Search for the cell housing the specified text and yield its (X, Y) center coordinate. 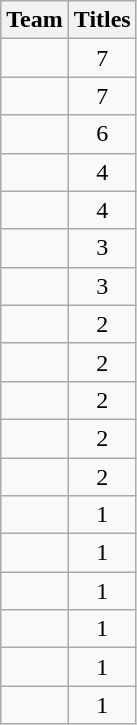
6 (102, 134)
Team (35, 20)
Titles (102, 20)
